Identify which cell holds the provided text, then report its (X, Y) central coordinate. 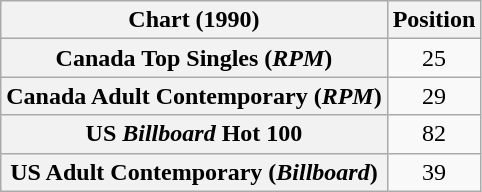
US Billboard Hot 100 (194, 134)
29 (434, 96)
Position (434, 20)
Chart (1990) (194, 20)
39 (434, 172)
US Adult Contemporary (Billboard) (194, 172)
Canada Top Singles (RPM) (194, 58)
82 (434, 134)
25 (434, 58)
Canada Adult Contemporary (RPM) (194, 96)
